Locate the cell with the specified text and output its [X, Y] center coordinate. 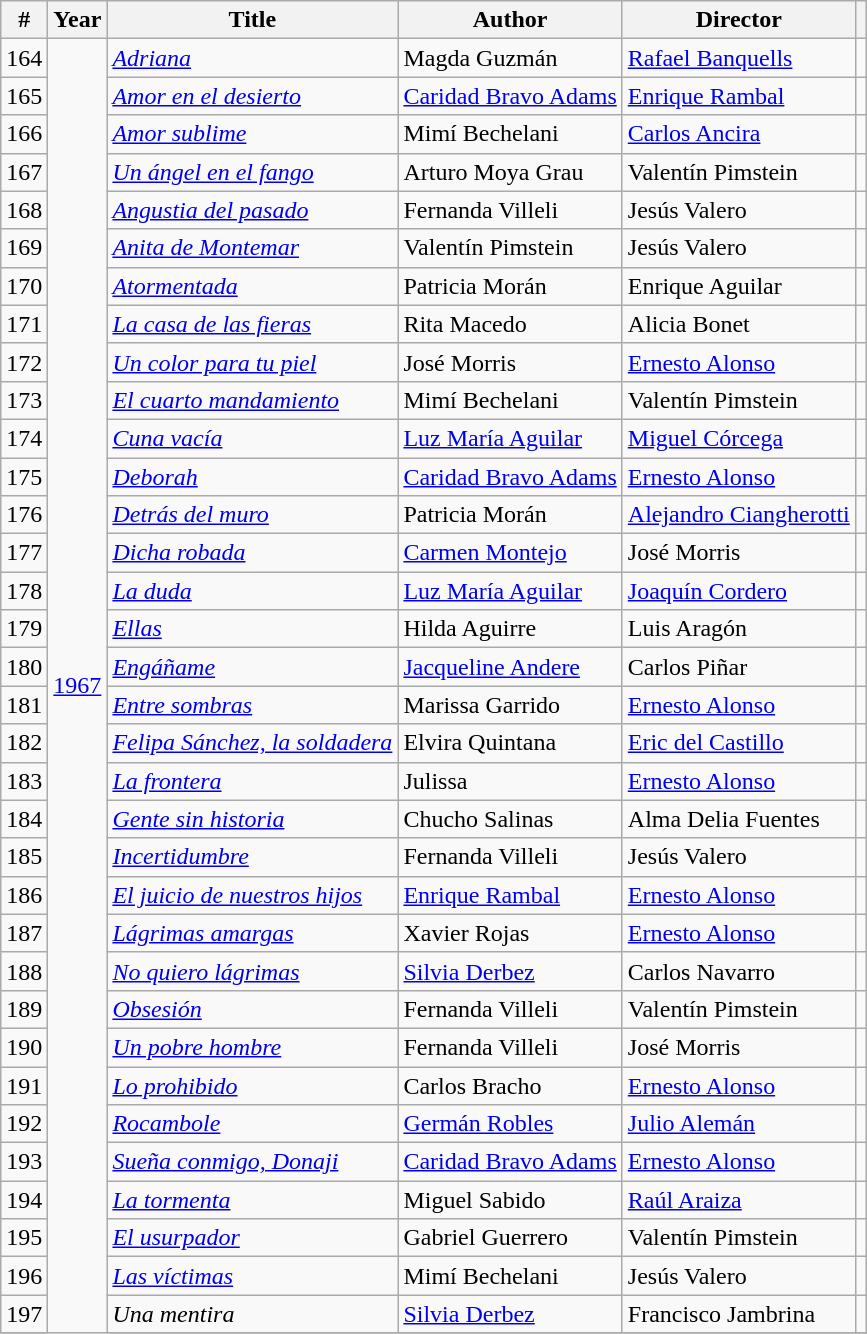
Eric del Castillo [738, 743]
182 [24, 743]
Alejandro Ciangherotti [738, 515]
Raúl Araiza [738, 1200]
Obsesión [252, 1009]
164 [24, 58]
Chucho Salinas [510, 819]
167 [24, 172]
175 [24, 477]
183 [24, 781]
La duda [252, 591]
Jacqueline Andere [510, 667]
Gente sin historia [252, 819]
Director [738, 20]
193 [24, 1162]
Francisco Jambrina [738, 1314]
186 [24, 895]
Amor en el desierto [252, 96]
180 [24, 667]
165 [24, 96]
Lo prohibido [252, 1085]
Carlos Piñar [738, 667]
Xavier Rojas [510, 933]
189 [24, 1009]
187 [24, 933]
El cuarto mandamiento [252, 400]
169 [24, 248]
Germán Robles [510, 1124]
197 [24, 1314]
Author [510, 20]
170 [24, 286]
Rita Macedo [510, 324]
172 [24, 362]
El juicio de nuestros hijos [252, 895]
196 [24, 1276]
Carlos Navarro [738, 971]
Rafael Banquells [738, 58]
Carmen Montejo [510, 553]
Enrique Aguilar [738, 286]
Gabriel Guerrero [510, 1238]
179 [24, 629]
Anita de Montemar [252, 248]
Arturo Moya Grau [510, 172]
173 [24, 400]
188 [24, 971]
Una mentira [252, 1314]
191 [24, 1085]
El usurpador [252, 1238]
Entre sombras [252, 705]
Atormentada [252, 286]
Carlos Ancira [738, 134]
Rocambole [252, 1124]
Un color para tu piel [252, 362]
Angustia del pasado [252, 210]
174 [24, 438]
192 [24, 1124]
Detrás del muro [252, 515]
Cuna vacía [252, 438]
Miguel Córcega [738, 438]
# [24, 20]
Adriana [252, 58]
Julio Alemán [738, 1124]
Julissa [510, 781]
Deborah [252, 477]
Sueña conmigo, Donaji [252, 1162]
Carlos Bracho [510, 1085]
Dicha robada [252, 553]
194 [24, 1200]
176 [24, 515]
La tormenta [252, 1200]
No quiero lágrimas [252, 971]
Magda Guzmán [510, 58]
Year [78, 20]
Elvira Quintana [510, 743]
195 [24, 1238]
Incertidumbre [252, 857]
Engáñame [252, 667]
Felipa Sánchez, la soldadera [252, 743]
La casa de las fieras [252, 324]
La frontera [252, 781]
Alma Delia Fuentes [738, 819]
184 [24, 819]
Hilda Aguirre [510, 629]
181 [24, 705]
Las víctimas [252, 1276]
Marissa Garrido [510, 705]
Un pobre hombre [252, 1047]
168 [24, 210]
Un ángel en el fango [252, 172]
185 [24, 857]
Miguel Sabido [510, 1200]
Ellas [252, 629]
177 [24, 553]
1967 [78, 686]
190 [24, 1047]
171 [24, 324]
Title [252, 20]
166 [24, 134]
Joaquín Cordero [738, 591]
178 [24, 591]
Alicia Bonet [738, 324]
Lágrimas amargas [252, 933]
Amor sublime [252, 134]
Luis Aragón [738, 629]
